Scan for the cell matching the given text and deliver its [x, y] coordinate at center. 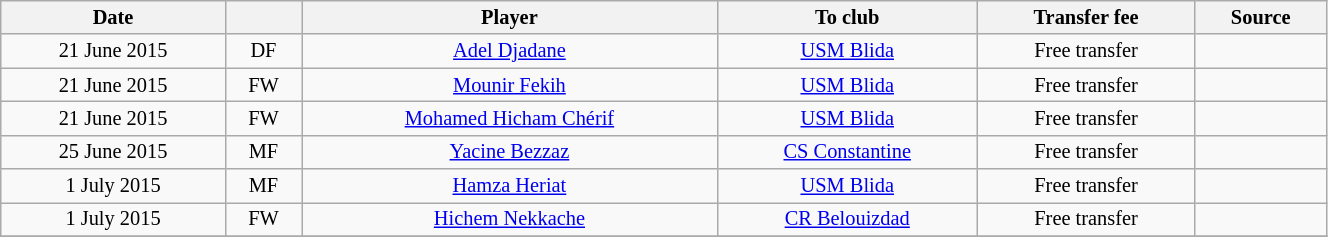
Player [510, 17]
Yacine Bezzaz [510, 152]
25 June 2015 [114, 152]
Mounir Fekih [510, 85]
To club [847, 17]
CR Belouizdad [847, 219]
Date [114, 17]
Hichem Nekkache [510, 219]
Source [1261, 17]
DF [263, 51]
Transfer fee [1086, 17]
CS Constantine [847, 152]
Adel Djadane [510, 51]
Hamza Heriat [510, 186]
Mohamed Hicham Chérif [510, 118]
